Detect which cell encompasses the target text, then output its [X, Y] center coordinate. 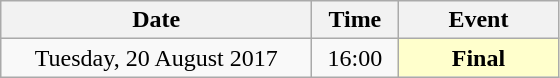
Time [355, 20]
16:00 [355, 58]
Final [478, 58]
Date [156, 20]
Event [478, 20]
Tuesday, 20 August 2017 [156, 58]
